Extract the [X, Y] coordinate from the center of the cell holding the provided text.  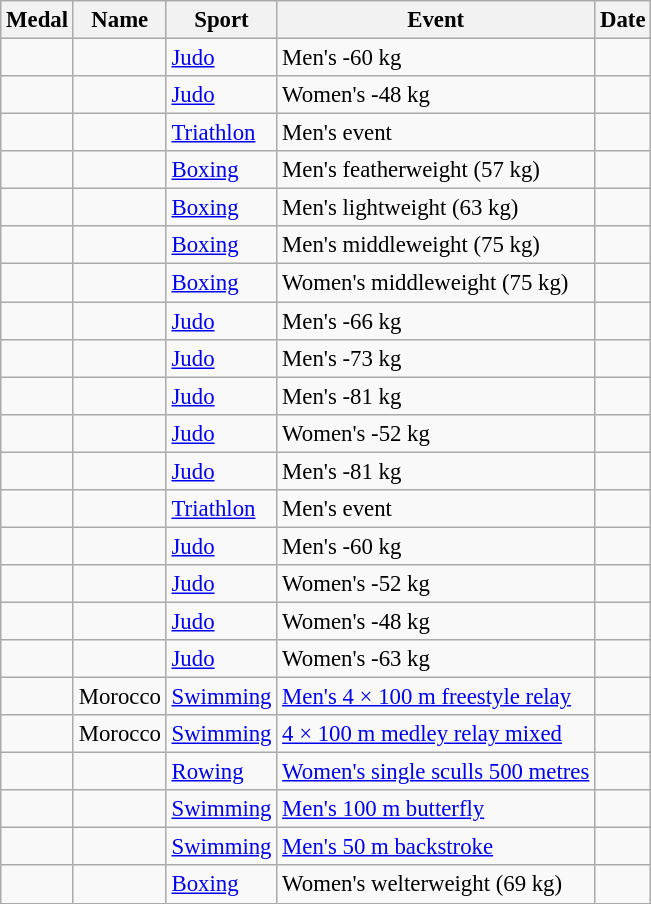
Name [120, 20]
Men's -73 kg [436, 358]
Sport [222, 20]
Women's middleweight (75 kg) [436, 283]
Women's single sculls 500 metres [436, 772]
Men's 100 m butterfly [436, 809]
Event [436, 20]
Women's welterweight (69 kg) [436, 885]
Date [623, 20]
4 × 100 m medley relay mixed [436, 734]
Men's 50 m backstroke [436, 847]
Rowing [222, 772]
Men's featherweight (57 kg) [436, 170]
Men's middleweight (75 kg) [436, 245]
Men's -66 kg [436, 321]
Women's -63 kg [436, 659]
Men's lightweight (63 kg) [436, 208]
Men's 4 × 100 m freestyle relay [436, 697]
Medal [38, 20]
